Identify which cell holds the provided text, then report its (X, Y) central coordinate. 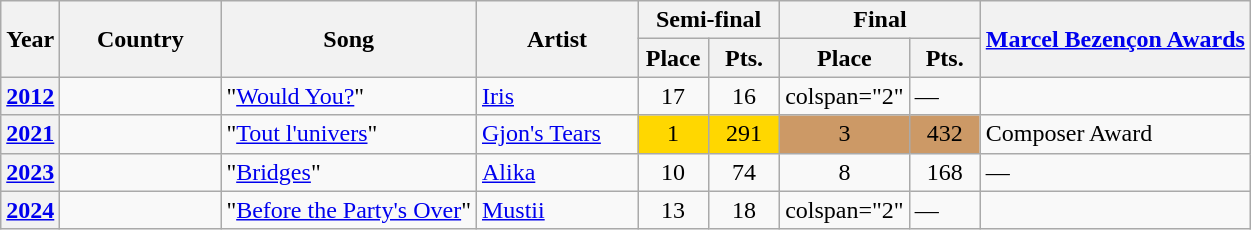
Gjon's Tears (556, 134)
Alika (556, 172)
Artist (556, 39)
Country (140, 39)
Marcel Bezençon Awards (1115, 39)
Year (30, 39)
168 (944, 172)
17 (674, 96)
"Would You?" (349, 96)
"Bridges" (349, 172)
2023 (30, 172)
2024 (30, 210)
8 (845, 172)
16 (744, 96)
3 (845, 134)
291 (744, 134)
Final (880, 20)
432 (944, 134)
10 (674, 172)
"Before the Party's Over" (349, 210)
13 (674, 210)
74 (744, 172)
Semi-final (709, 20)
Composer Award (1115, 134)
2021 (30, 134)
1 (674, 134)
Iris (556, 96)
"Tout l'univers" (349, 134)
2012 (30, 96)
Mustii (556, 210)
Song (349, 39)
18 (744, 210)
